Search for the cell housing the specified text and yield its (x, y) center coordinate. 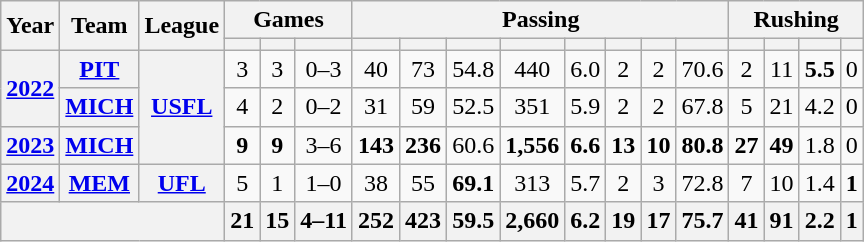
236 (424, 145)
PIT (100, 69)
351 (532, 107)
49 (782, 145)
38 (376, 183)
2,660 (532, 221)
2022 (30, 88)
6.6 (586, 145)
17 (658, 221)
60.6 (474, 145)
54.8 (474, 69)
59 (424, 107)
70.6 (702, 69)
5.9 (586, 107)
19 (624, 221)
67.8 (702, 107)
Passing (540, 20)
27 (746, 145)
15 (278, 221)
80.8 (702, 145)
72.8 (702, 183)
0–3 (324, 69)
2.2 (820, 221)
League (182, 26)
6.2 (586, 221)
1–0 (324, 183)
69.1 (474, 183)
440 (532, 69)
75.7 (702, 221)
4 (242, 107)
4–11 (324, 221)
11 (782, 69)
41 (746, 221)
13 (624, 145)
2023 (30, 145)
Rushing (796, 20)
5.7 (586, 183)
2024 (30, 183)
91 (782, 221)
31 (376, 107)
7 (746, 183)
73 (424, 69)
55 (424, 183)
MEM (100, 183)
4.2 (820, 107)
313 (532, 183)
6.0 (586, 69)
1.4 (820, 183)
1,556 (532, 145)
Games (289, 20)
Year (30, 26)
423 (424, 221)
UFL (182, 183)
3–6 (324, 145)
40 (376, 69)
252 (376, 221)
59.5 (474, 221)
Team (100, 26)
USFL (182, 107)
143 (376, 145)
1.8 (820, 145)
0–2 (324, 107)
52.5 (474, 107)
5.5 (820, 69)
